Detect which cell encompasses the target text, then output its (X, Y) center coordinate. 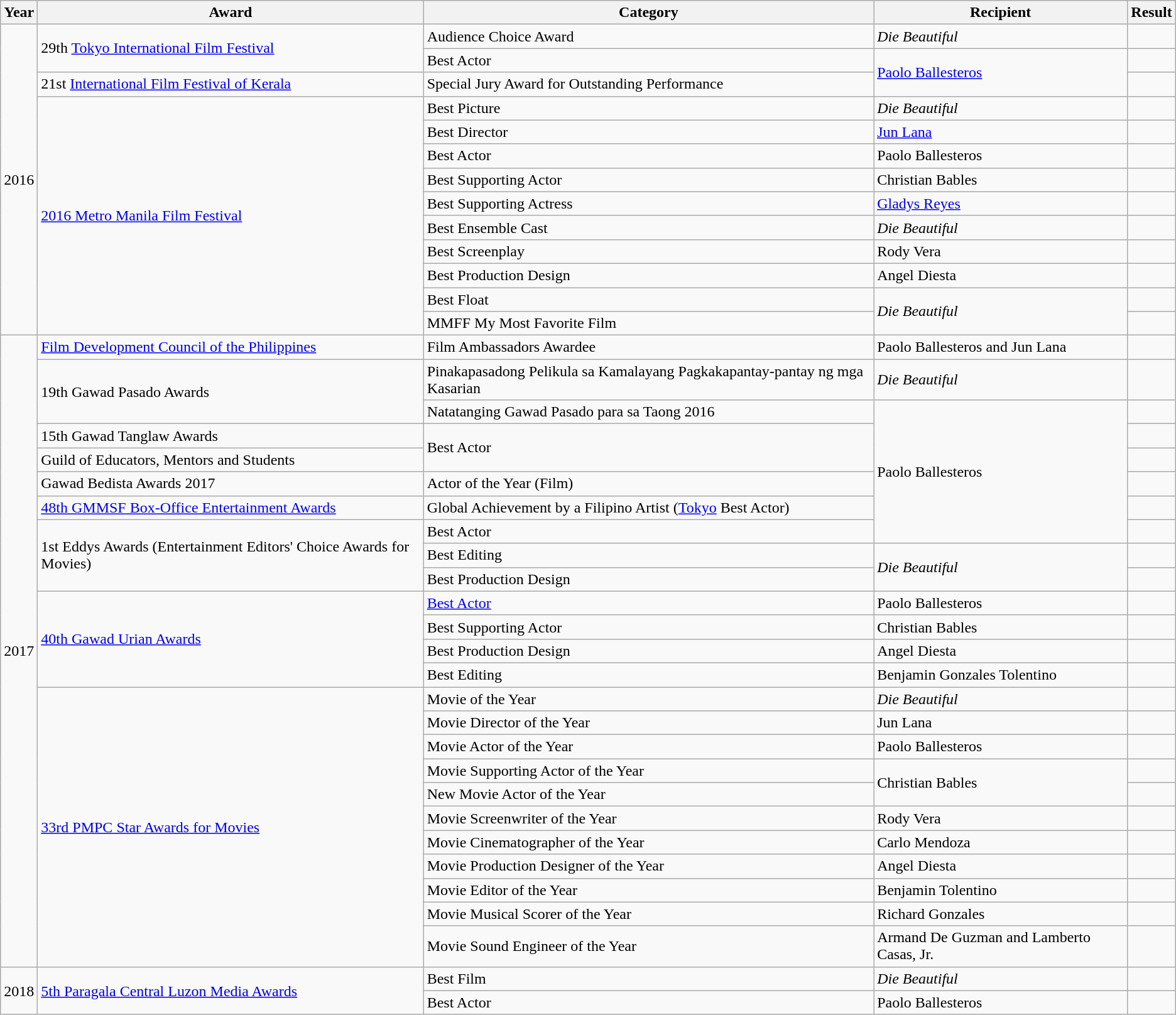
Armand De Guzman and Lamberto Casas, Jr. (1001, 946)
15th Gawad Tanglaw Awards (231, 436)
Movie Sound Engineer of the Year (648, 946)
Guild of Educators, Mentors and Students (231, 460)
Paolo Ballesteros and Jun Lana (1001, 347)
Best Film (648, 979)
Category (648, 13)
Richard Gonzales (1001, 914)
48th GMMSF Box-Office Entertainment Awards (231, 507)
MMFF My Most Favorite Film (648, 323)
2017 (19, 651)
Special Jury Award for Outstanding Performance (648, 84)
Audience Choice Award (648, 36)
Result (1151, 13)
Gawad Bedista Awards 2017 (231, 484)
Year (19, 13)
29th Tokyo International Film Festival (231, 48)
Benjamin Tolentino (1001, 890)
Best Screenplay (648, 251)
21st International Film Festival of Kerala (231, 84)
Recipient (1001, 13)
Best Director (648, 132)
19th Gawad Pasado Awards (231, 392)
Best Supporting Actress (648, 204)
Pinakapasadong Pelikula sa Kamalayang Pagkakapantay-pantay ng mga Kasarian (648, 379)
Gladys Reyes (1001, 204)
Movie Editor of the Year (648, 890)
New Movie Actor of the Year (648, 795)
Global Achievement by a Filipino Artist (Tokyo Best Actor) (648, 507)
Movie of the Year (648, 699)
Award (231, 13)
Carlo Mendoza (1001, 842)
40th Gawad Urian Awards (231, 639)
2016 (19, 180)
Best Ensemble Cast (648, 227)
Movie Production Designer of the Year (648, 866)
Movie Supporting Actor of the Year (648, 771)
Natatanging Gawad Pasado para sa Taong 2016 (648, 412)
Movie Screenwriter of the Year (648, 818)
1st Eddys Awards (Entertainment Editors' Choice Awards for Movies) (231, 555)
Best Float (648, 300)
Movie Musical Scorer of the Year (648, 914)
33rd PMPC Star Awards for Movies (231, 827)
Film Ambassadors Awardee (648, 347)
Movie Cinematographer of the Year (648, 842)
2018 (19, 991)
Benjamin Gonzales Tolentino (1001, 675)
Actor of the Year (Film) (648, 484)
Best Picture (648, 108)
Movie Actor of the Year (648, 747)
Movie Director of the Year (648, 723)
5th Paragala Central Luzon Media Awards (231, 991)
Film Development Council of the Philippines (231, 347)
2016 Metro Manila Film Festival (231, 216)
